Return the [X, Y] coordinate for the center point of the cell that contains the specified text.  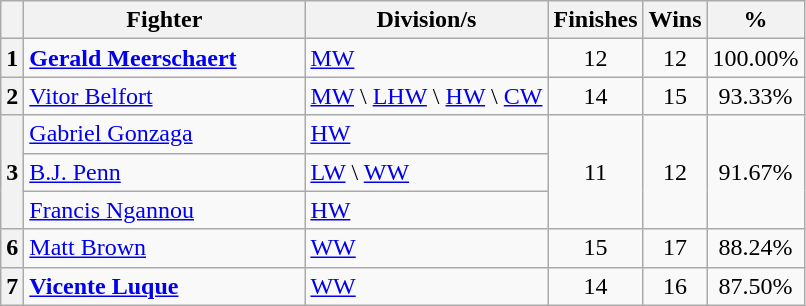
Wins [675, 20]
87.50% [756, 286]
100.00% [756, 58]
B.J. Penn [164, 172]
Vicente Luque [164, 286]
Vitor Belfort [164, 96]
% [756, 20]
88.24% [756, 248]
MW [426, 58]
3 [12, 172]
11 [596, 172]
Division/s [426, 20]
1 [12, 58]
Matt Brown [164, 248]
Finishes [596, 20]
Gerald Meerschaert [164, 58]
LW \ WW [426, 172]
93.33% [756, 96]
MW \ LHW \ HW \ CW [426, 96]
6 [12, 248]
Francis Ngannou [164, 210]
91.67% [756, 172]
Fighter [164, 20]
Gabriel Gonzaga [164, 134]
16 [675, 286]
7 [12, 286]
2 [12, 96]
17 [675, 248]
